Scan for the cell matching the given text and deliver its (X, Y) coordinate at center. 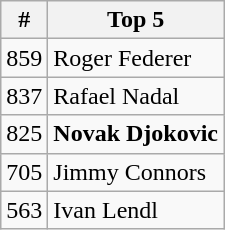
Jimmy Connors (136, 172)
Novak Djokovic (136, 134)
825 (24, 134)
# (24, 20)
705 (24, 172)
563 (24, 210)
Top 5 (136, 20)
Roger Federer (136, 58)
Rafael Nadal (136, 96)
859 (24, 58)
Ivan Lendl (136, 210)
837 (24, 96)
